For the text-containing cell, return its midpoint in [x, y] coordinate format. 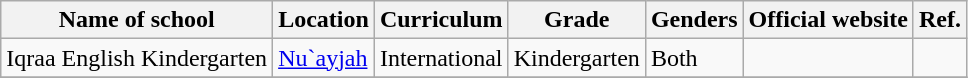
Iqraa English Kindergarten [137, 58]
Genders [694, 20]
Official website [828, 20]
Nu`ayjah [324, 58]
International [441, 58]
Location [324, 20]
Both [694, 58]
Name of school [137, 20]
Ref. [940, 20]
Curriculum [441, 20]
Grade [576, 20]
Kindergarten [576, 58]
